Return the [X, Y] coordinate for the center point of the cell that contains the specified text.  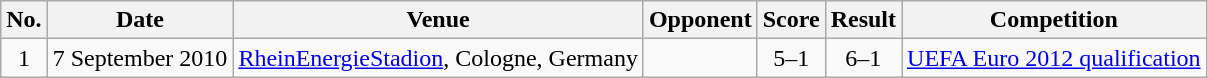
Score [791, 20]
Result [863, 20]
7 September 2010 [140, 58]
Competition [1054, 20]
RheinEnergieStadion, Cologne, Germany [438, 58]
Opponent [700, 20]
6–1 [863, 58]
No. [24, 20]
5–1 [791, 58]
UEFA Euro 2012 qualification [1054, 58]
Date [140, 20]
Venue [438, 20]
1 [24, 58]
